Locate the cell with the specified text and output its [x, y] center coordinate. 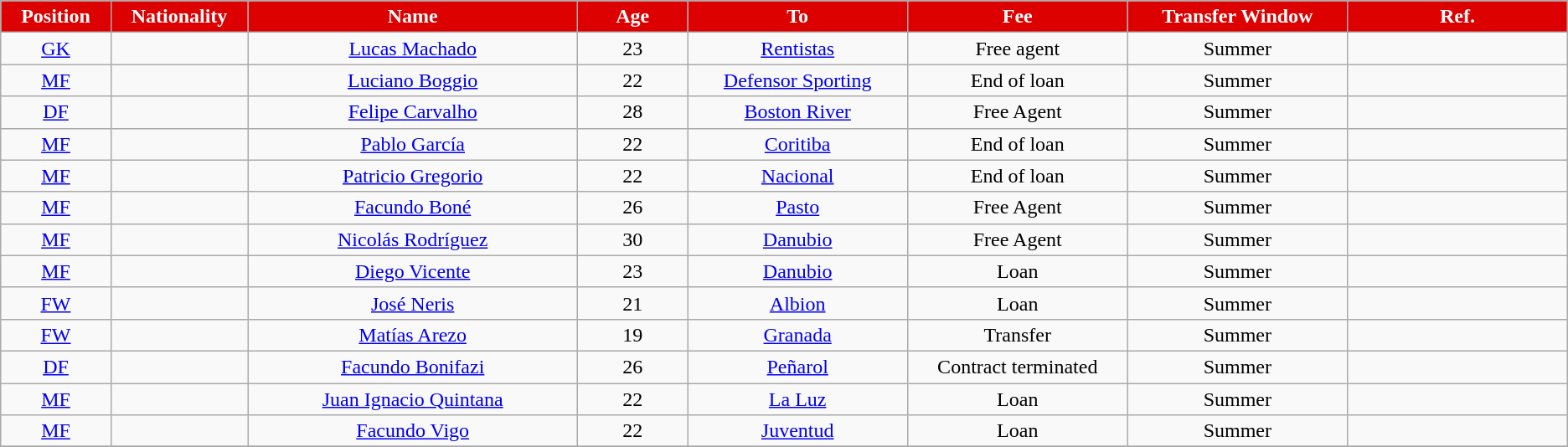
Patricio Gregorio [413, 176]
28 [633, 112]
Nicolás Rodríguez [413, 239]
Facundo Boné [413, 208]
Juventud [797, 431]
30 [633, 239]
Defensor Sporting [797, 80]
Nationality [179, 17]
La Luz [797, 399]
Free agent [1017, 49]
Rentistas [797, 49]
Peñarol [797, 367]
Albion [797, 303]
Coritiba [797, 144]
Diego Vicente [413, 271]
Transfer [1017, 335]
Juan Ignacio Quintana [413, 399]
Position [56, 17]
To [797, 17]
José Neris [413, 303]
Transfer Window [1238, 17]
Fee [1017, 17]
GK [56, 49]
Lucas Machado [413, 49]
Pablo García [413, 144]
Facundo Vigo [413, 431]
Luciano Boggio [413, 80]
Granada [797, 335]
Nacional [797, 176]
Matías Arezo [413, 335]
Age [633, 17]
19 [633, 335]
Contract terminated [1017, 367]
21 [633, 303]
Pasto [797, 208]
Ref. [1457, 17]
Name [413, 17]
Boston River [797, 112]
Felipe Carvalho [413, 112]
Facundo Bonifazi [413, 367]
